Pinpoint the cell where the given text exists, returning its [X, Y] midpoint coordinate. 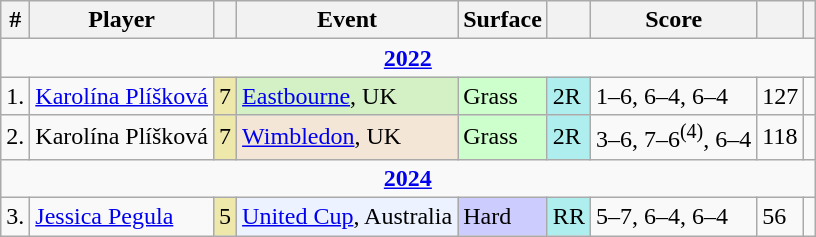
Score [673, 20]
Player [122, 20]
Event [348, 20]
Jessica Pegula [122, 217]
Wimbledon, UK [348, 138]
127 [780, 96]
RR [568, 217]
Hard [503, 217]
Eastbourne, UK [348, 96]
2022 [408, 58]
1–6, 6–4, 6–4 [673, 96]
56 [780, 217]
118 [780, 138]
5–7, 6–4, 6–4 [673, 217]
3. [16, 217]
Surface [503, 20]
5 [226, 217]
2. [16, 138]
1. [16, 96]
3–6, 7–6(4), 6–4 [673, 138]
2024 [408, 178]
# [16, 20]
United Cup, Australia [348, 217]
